Detect which cell encompasses the target text, then output its (x, y) center coordinate. 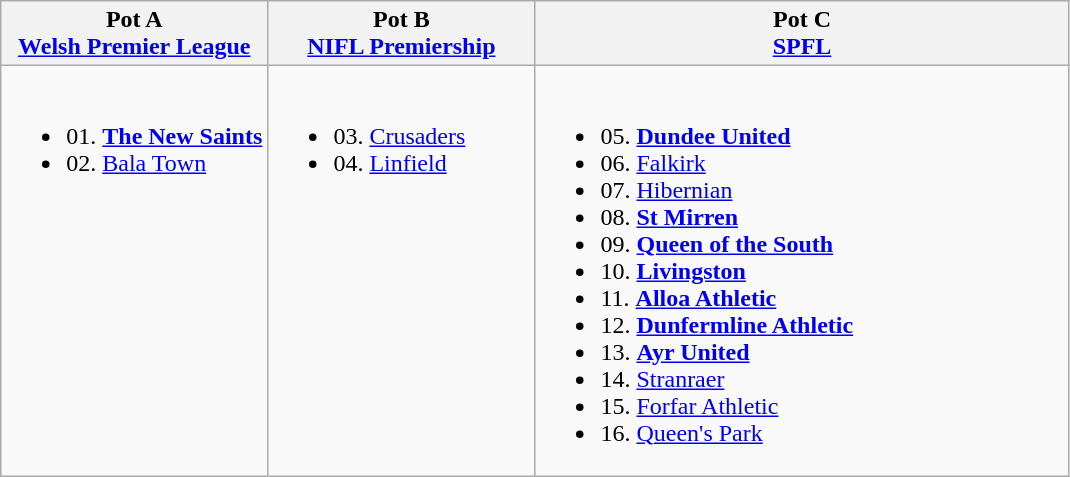
Pot C SPFL (802, 34)
01. The New Saints02. Bala Town (134, 271)
03. Crusaders04. Linfield (402, 271)
Pot A Welsh Premier League (134, 34)
Pot B NIFL Premiership (402, 34)
